Capture the cell that displays the provided text and extract its [X, Y] central coordinate. 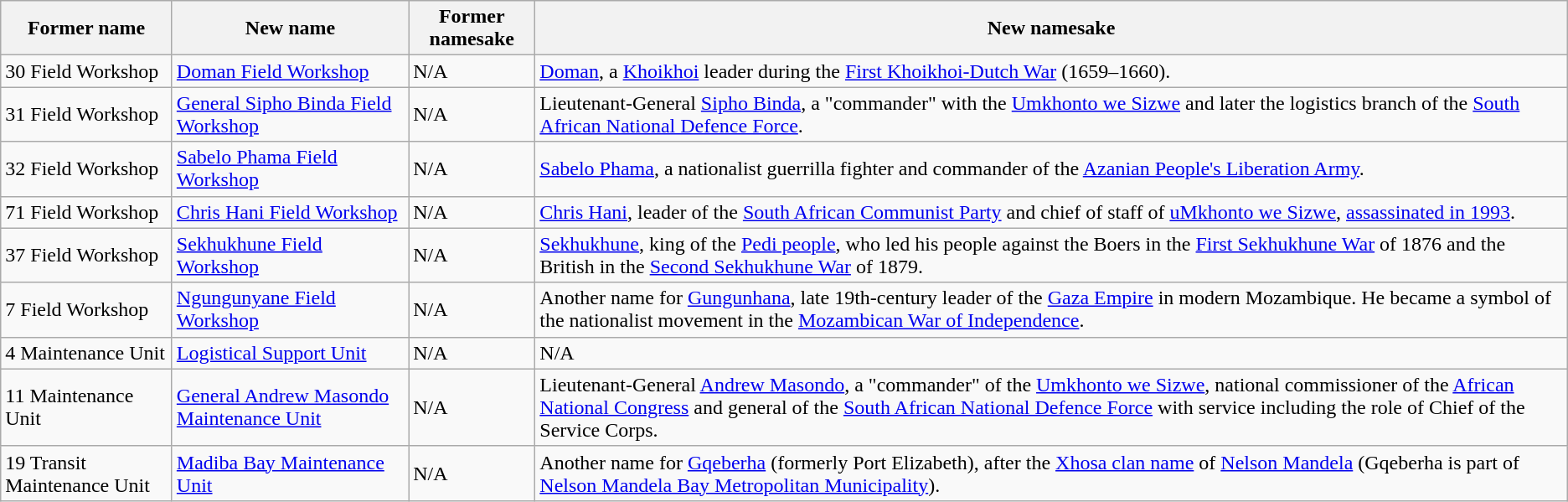
Chris Hani, leader of the South African Communist Party and chief of staff of uMkhonto we Sizwe, assassinated in 1993. [1051, 212]
Doman Field Workshop [290, 71]
Sabelo Phama Field Workshop [290, 169]
Doman, a Khoikhoi leader during the First Khoikhoi-Dutch War (1659–1660). [1051, 71]
General Andrew Masondo Maintenance Unit [290, 407]
4 Maintenance Unit [87, 353]
Logistical Support Unit [290, 353]
71 Field Workshop [87, 212]
11 Maintenance Unit [87, 407]
Lieutenant-General Sipho Binda, a "commander" with the Umkhonto we Sizwe and later the logistics branch of the South African National Defence Force. [1051, 114]
New namesake [1051, 28]
General Sipho Binda Field Workshop [290, 114]
37 Field Workshop [87, 255]
New name [290, 28]
Ngungunyane Field Workshop [290, 310]
7 Field Workshop [87, 310]
30 Field Workshop [87, 71]
Sabelo Phama, a nationalist guerrilla fighter and commander of the Azanian People's Liberation Army. [1051, 169]
19 Transit Maintenance Unit [87, 473]
Former name [87, 28]
31 Field Workshop [87, 114]
Chris Hani Field Workshop [290, 212]
Madiba Bay Maintenance Unit [290, 473]
Former namesake [472, 28]
32 Field Workshop [87, 169]
Sekhukhune Field Workshop [290, 255]
